Scan for the cell matching the given text and deliver its (x, y) coordinate at center. 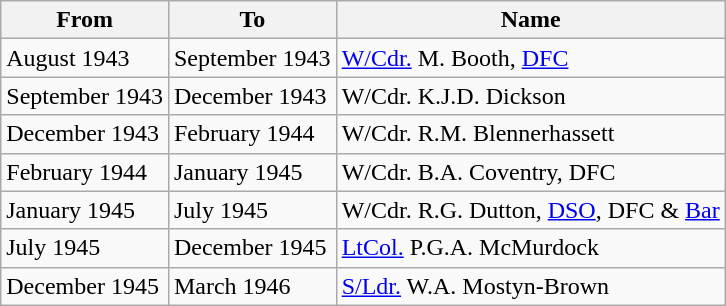
From (85, 20)
W/Cdr. K.J.D. Dickson (530, 96)
W/Cdr. R.G. Dutton, DSO, DFC & Bar (530, 210)
S/Ldr. W.A. Mostyn-Brown (530, 286)
Name (530, 20)
March 1946 (252, 286)
To (252, 20)
W/Cdr. R.M. Blennerhassett (530, 134)
August 1943 (85, 58)
W/Cdr. M. Booth, DFC (530, 58)
W/Cdr. B.A. Coventry, DFC (530, 172)
LtCol. P.G.A. McMurdock (530, 248)
